Output the [x, y] coordinate of the center of the cell containing the given text.  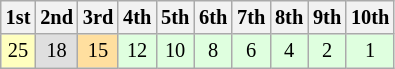
8th [289, 17]
6th [213, 17]
10 [175, 51]
12 [137, 51]
25 [18, 51]
8 [213, 51]
7th [251, 17]
2 [327, 51]
2nd [56, 17]
6 [251, 51]
3rd [98, 17]
9th [327, 17]
4 [289, 51]
1 [370, 51]
4th [137, 17]
5th [175, 17]
18 [56, 51]
15 [98, 51]
10th [370, 17]
1st [18, 17]
